Extract the (X, Y) coordinate from the center of the cell holding the provided text.  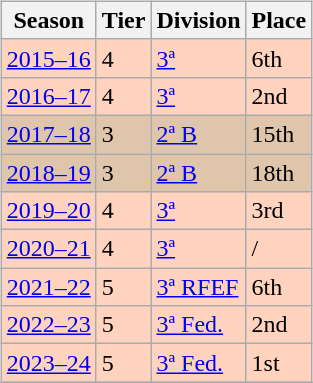
Division (198, 20)
15th (279, 134)
2015–16 (48, 58)
2017–18 (48, 134)
Place (279, 20)
18th (279, 173)
2023–24 (48, 363)
2016–17 (48, 96)
Tier (124, 20)
2018–19 (48, 173)
/ (279, 249)
2021–22 (48, 287)
2022–23 (48, 325)
3rd (279, 211)
2020–21 (48, 249)
2019–20 (48, 211)
Season (48, 20)
3ª RFEF (198, 287)
1st (279, 363)
